Extract the (x, y) coordinate from the center of the cell holding the provided text.  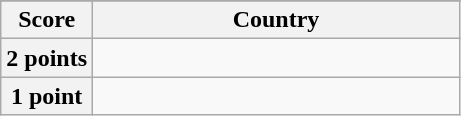
Country (276, 20)
1 point (47, 96)
2 points (47, 58)
Score (47, 20)
